Output the [X, Y] coordinate of the center of the cell containing the given text.  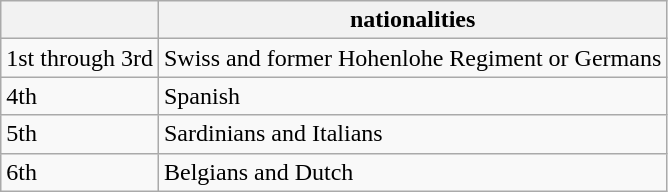
Spanish [412, 96]
6th [80, 172]
nationalities [412, 20]
Sardinians and Italians [412, 134]
5th [80, 134]
1st through 3rd [80, 58]
Swiss and former Hohenlohe Regiment or Germans [412, 58]
Belgians and Dutch [412, 172]
4th [80, 96]
